Extract the [x, y] coordinate from the center of the cell holding the provided text.  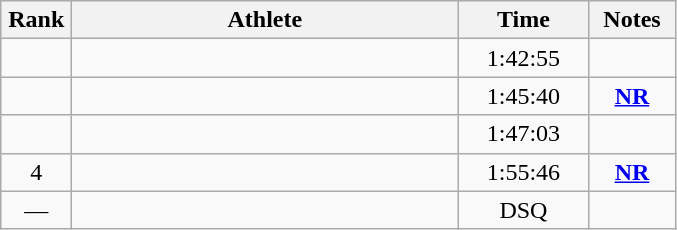
4 [36, 172]
Rank [36, 20]
1:42:55 [524, 58]
Time [524, 20]
— [36, 210]
Notes [632, 20]
Athlete [265, 20]
1:55:46 [524, 172]
DSQ [524, 210]
1:47:03 [524, 134]
1:45:40 [524, 96]
